Detect which cell encompasses the target text, then output its (x, y) center coordinate. 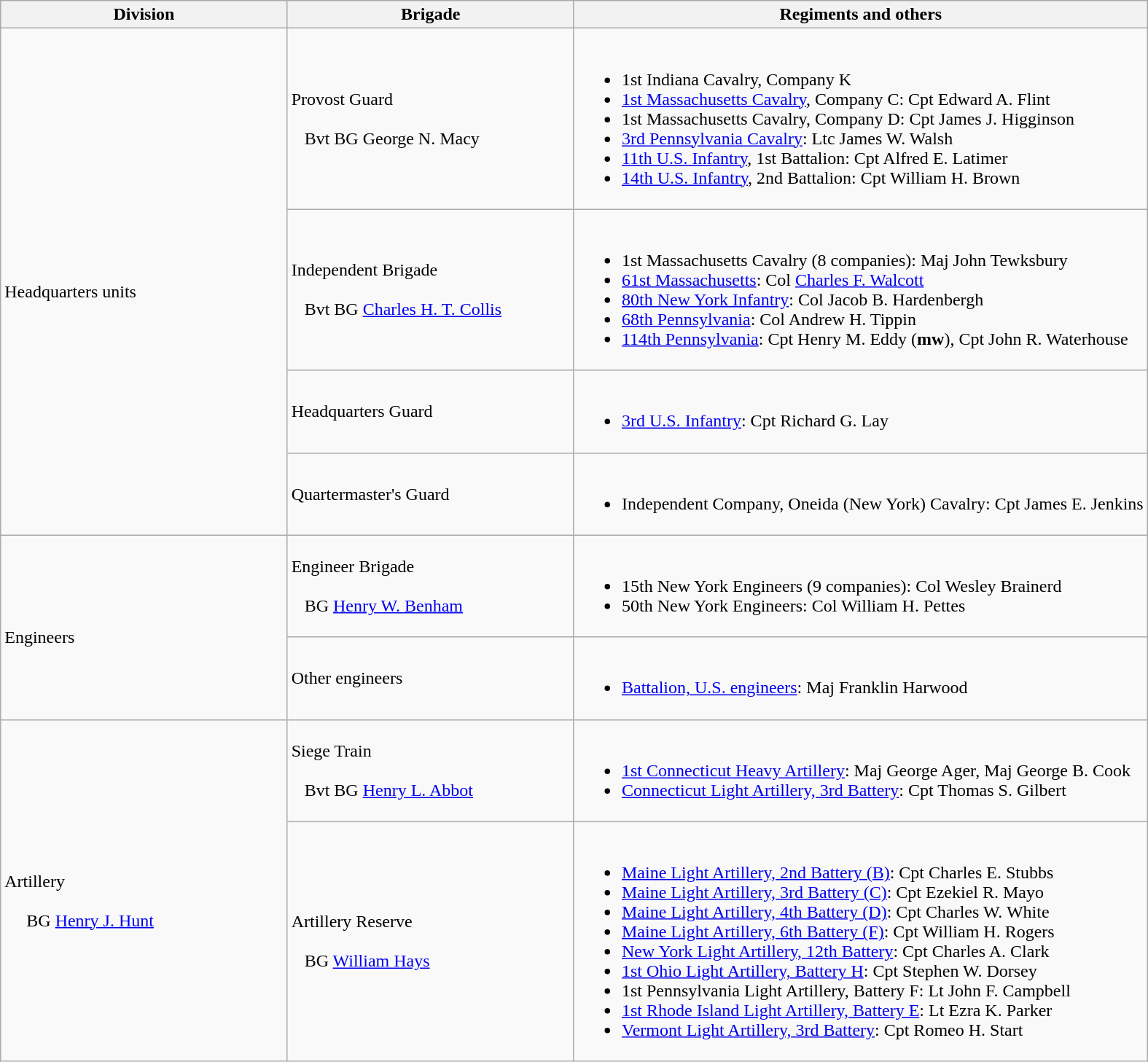
Battalion, U.S. engineers: Maj Franklin Harwood (860, 678)
Engineer Brigade BG Henry W. Benham (430, 586)
Division (144, 15)
Regiments and others (860, 15)
Artillery BG Henry J. Hunt (144, 891)
15th New York Engineers (9 companies): Col Wesley Brainerd50th New York Engineers: Col William H. Pettes (860, 586)
Quartermaster's Guard (430, 494)
Brigade (430, 15)
Other engineers (430, 678)
1st Connecticut Heavy Artillery: Maj George Ager, Maj George B. CookConnecticut Light Artillery, 3rd Battery: Cpt Thomas S. Gilbert (860, 770)
Siege Train Bvt BG Henry L. Abbot (430, 770)
3rd U.S. Infantry: Cpt Richard G. Lay (860, 411)
Headquarters Guard (430, 411)
Independent Company, Oneida (New York) Cavalry: Cpt James E. Jenkins (860, 494)
Headquarters units (144, 281)
Independent Brigade Bvt BG Charles H. T. Collis (430, 290)
Engineers (144, 627)
Provost Guard Bvt BG George N. Macy (430, 119)
Artillery Reserve BG William Hays (430, 942)
